Capture the cell that displays the provided text and extract its [X, Y] central coordinate. 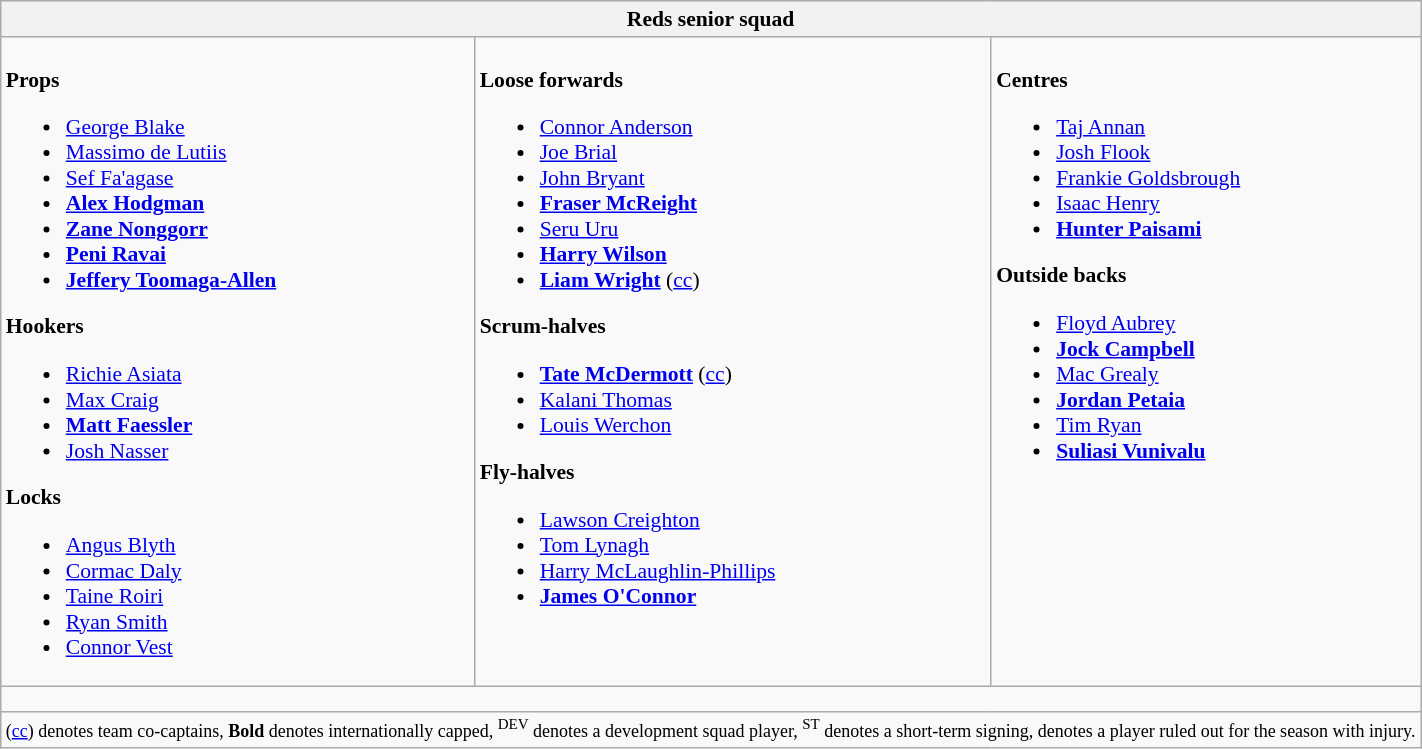
Reds senior squad [711, 19]
